Find where the given text appears and provide that cell's center as [X, Y] coordinate. 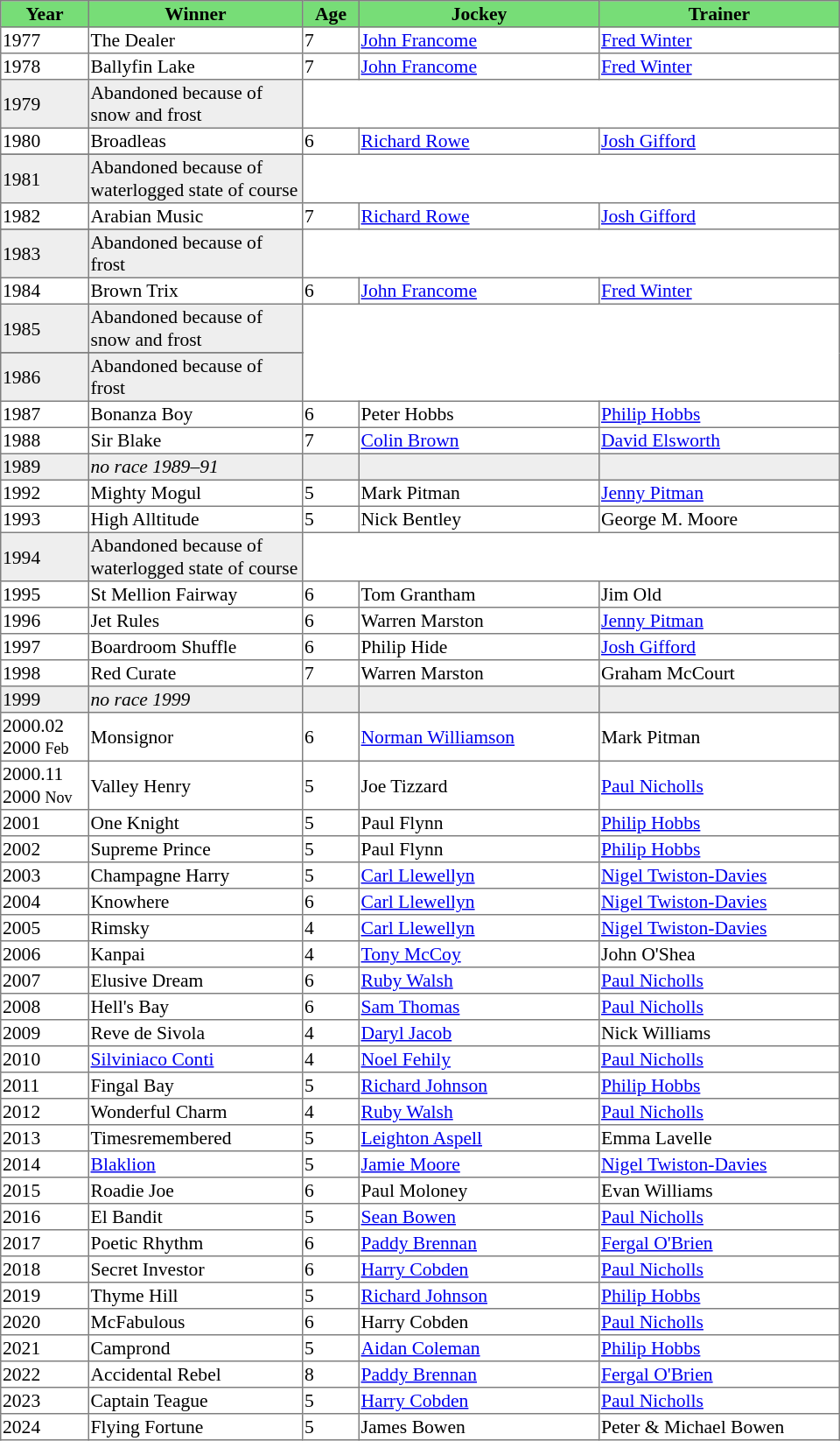
1997 [45, 647]
Supreme Prince [195, 849]
Elusive Dream [195, 981]
2021 [45, 1348]
Jim Old [719, 594]
Tom Grantham [479, 594]
St Mellion Fairway [195, 594]
Sir Blake [195, 440]
Peter Hobbs [479, 414]
2017 [45, 1243]
2000.11 2000 Nov [45, 785]
Reve de Sivola [195, 1033]
Ballyfin Lake [195, 67]
1982 [45, 216]
1989 [45, 467]
1993 [45, 519]
1995 [45, 594]
2010 [45, 1059]
2003 [45, 875]
The Dealer [195, 40]
no race 1989–91 [195, 467]
Blaklion [195, 1164]
Camprond [195, 1348]
2008 [45, 1007]
Bonanza Boy [195, 414]
Kanpai [195, 954]
1994 [45, 557]
Poetic Rhythm [195, 1243]
Monsignor [195, 737]
Norman Williamson [479, 737]
2015 [45, 1191]
1999 [45, 699]
McFabulous [195, 1322]
Jet Rules [195, 621]
2018 [45, 1269]
Paul Moloney [479, 1191]
Graham McCourt [719, 673]
2007 [45, 981]
2019 [45, 1296]
1977 [45, 40]
1988 [45, 440]
Philip Hide [479, 647]
2000.02 2000 Feb [45, 737]
1978 [45, 67]
Brown Trix [195, 291]
Winner [195, 14]
Jockey [479, 14]
Accidental Rebel [195, 1374]
1986 [45, 377]
2022 [45, 1374]
Champagne Harry [195, 875]
1985 [45, 328]
Year [45, 14]
Hell's Bay [195, 1007]
1980 [45, 141]
1979 [45, 104]
Aidan Coleman [479, 1348]
Noel Fehily [479, 1059]
George M. Moore [719, 519]
2002 [45, 849]
2001 [45, 823]
Rimsky [195, 928]
1984 [45, 291]
Mighty Mogul [195, 493]
2024 [45, 1427]
Timesremembered [195, 1138]
1981 [45, 179]
Wonderful Charm [195, 1112]
2006 [45, 954]
Red Curate [195, 673]
Nick Williams [719, 1033]
Sam Thomas [479, 1007]
Boardroom Shuffle [195, 647]
2023 [45, 1401]
Leighton Aspell [479, 1138]
2009 [45, 1033]
Evan Williams [719, 1191]
James Bowen [479, 1427]
Knowhere [195, 902]
2014 [45, 1164]
Age [331, 14]
High Alltitude [195, 519]
Broadleas [195, 141]
1987 [45, 414]
1992 [45, 493]
Colin Brown [479, 440]
Trainer [719, 14]
Roadie Joe [195, 1191]
Tony McCoy [479, 954]
Joe Tizzard [479, 785]
Fingal Bay [195, 1086]
8 [331, 1374]
1996 [45, 621]
John O'Shea [719, 954]
Valley Henry [195, 785]
Captain Teague [195, 1401]
Silviniaco Conti [195, 1059]
Sean Bowen [479, 1217]
Flying Fortune [195, 1427]
1983 [45, 254]
2011 [45, 1086]
2012 [45, 1112]
Emma Lavelle [719, 1138]
2005 [45, 928]
2004 [45, 902]
Nick Bentley [479, 519]
1998 [45, 673]
Arabian Music [195, 216]
Jamie Moore [479, 1164]
2020 [45, 1322]
2016 [45, 1217]
El Bandit [195, 1217]
Thyme Hill [195, 1296]
Secret Investor [195, 1269]
2013 [45, 1138]
David Elsworth [719, 440]
One Knight [195, 823]
Daryl Jacob [479, 1033]
no race 1999 [195, 699]
Peter & Michael Bowen [719, 1427]
